For the text-containing cell, return its midpoint in (X, Y) coordinate format. 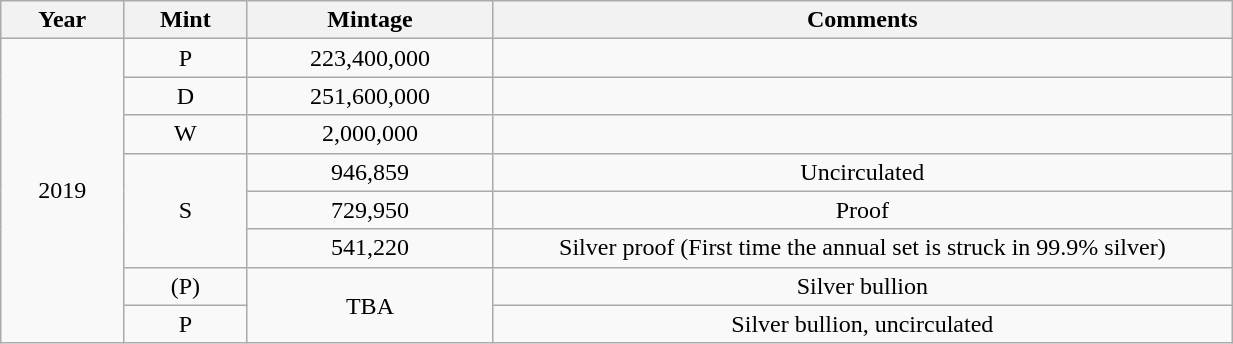
Year (62, 20)
Mintage (370, 20)
(P) (186, 286)
729,950 (370, 210)
Silver bullion, uncirculated (862, 324)
Silver proof (First time the annual set is struck in 99.9% silver) (862, 248)
W (186, 134)
2019 (62, 191)
TBA (370, 305)
Comments (862, 20)
Mint (186, 20)
Uncirculated (862, 172)
D (186, 96)
946,859 (370, 172)
Proof (862, 210)
541,220 (370, 248)
251,600,000 (370, 96)
S (186, 210)
Silver bullion (862, 286)
2,000,000 (370, 134)
223,400,000 (370, 58)
